Detect which cell encompasses the target text, then output its [x, y] center coordinate. 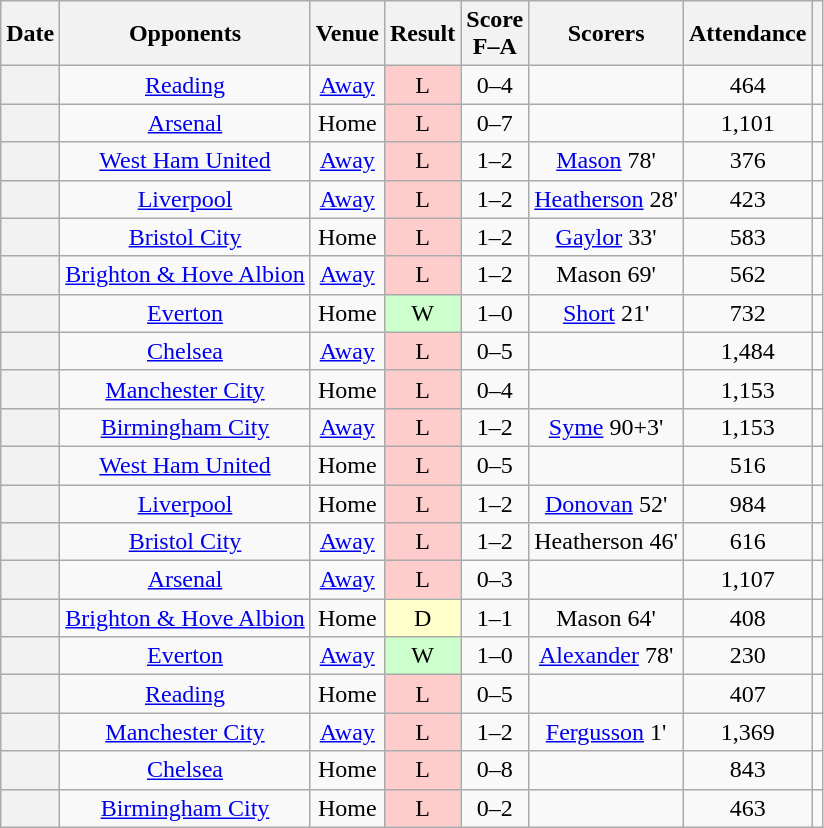
Short 21' [606, 313]
Heatherson 28' [606, 199]
463 [747, 808]
0–8 [495, 770]
Donovan 52' [606, 503]
1,484 [747, 351]
Fergusson 1' [606, 732]
Syme 90+3' [606, 427]
408 [747, 618]
984 [747, 503]
Mason 69' [606, 275]
843 [747, 770]
Mason 64' [606, 618]
1–1 [495, 618]
0–3 [495, 580]
230 [747, 656]
583 [747, 237]
376 [747, 161]
Date [30, 34]
Scorers [606, 34]
1,107 [747, 580]
Attendance [747, 34]
423 [747, 199]
0–7 [495, 123]
1,101 [747, 123]
Heatherson 46' [606, 542]
D [422, 618]
Gaylor 33' [606, 237]
407 [747, 694]
Alexander 78' [606, 656]
Opponents [185, 34]
732 [747, 313]
ScoreF–A [495, 34]
464 [747, 85]
0–2 [495, 808]
Mason 78' [606, 161]
Venue [347, 34]
616 [747, 542]
516 [747, 465]
Result [422, 34]
1,369 [747, 732]
562 [747, 275]
